Output the [x, y] coordinate of the center of the cell containing the given text.  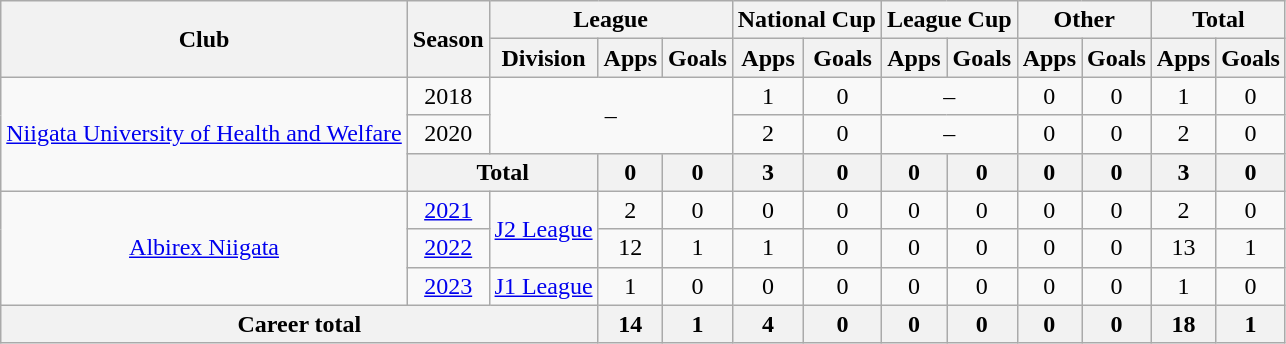
National Cup [806, 20]
2020 [448, 134]
14 [630, 324]
2023 [448, 286]
Other [1084, 20]
Season [448, 39]
18 [1183, 324]
4 [768, 324]
J1 League [544, 286]
Career total [300, 324]
League [610, 20]
Niigata University of Health and Welfare [204, 134]
Club [204, 39]
12 [630, 248]
2022 [448, 248]
Division [544, 58]
Albirex Niigata [204, 248]
League Cup [949, 20]
13 [1183, 248]
2021 [448, 210]
J2 League [544, 229]
2018 [448, 96]
